Extract the (X, Y) coordinate from the center of the cell holding the provided text.  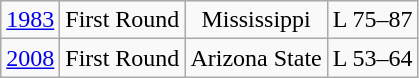
Arizona State (256, 58)
L 75–87 (372, 20)
2008 (30, 58)
L 53–64 (372, 58)
Mississippi (256, 20)
1983 (30, 20)
